Provide the [X, Y] coordinate of the cell's center where the given text is located.  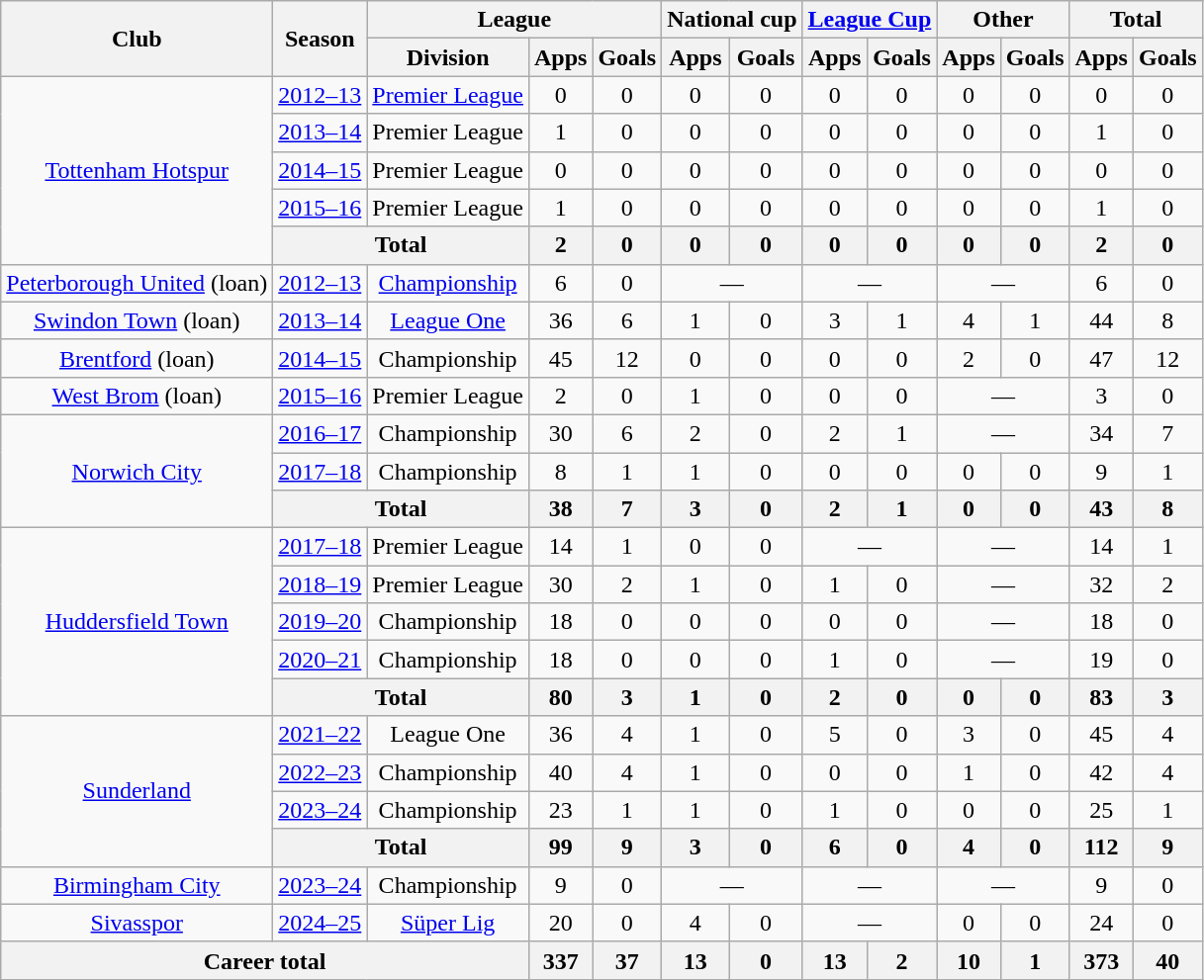
10 [969, 960]
373 [1101, 960]
Other [1003, 20]
2021–22 [321, 735]
Brentford (loan) [137, 358]
34 [1101, 433]
National cup [732, 20]
Club [137, 39]
Norwich City [137, 471]
99 [560, 847]
43 [1101, 509]
League Cup [870, 20]
32 [1101, 584]
2019–20 [321, 622]
2020–21 [321, 660]
47 [1101, 358]
5 [835, 735]
2016–17 [321, 433]
19 [1101, 660]
44 [1101, 320]
80 [560, 697]
337 [560, 960]
38 [560, 509]
Süper Lig [448, 923]
25 [1101, 810]
Birmingham City [137, 885]
Tottenham Hotspur [137, 170]
20 [560, 923]
112 [1101, 847]
83 [1101, 697]
37 [627, 960]
2018–19 [321, 584]
League [514, 20]
24 [1101, 923]
Career total [265, 960]
2024–25 [321, 923]
Peterborough United (loan) [137, 283]
2022–23 [321, 772]
Sunderland [137, 791]
Huddersfield Town [137, 622]
42 [1101, 772]
Swindon Town (loan) [137, 320]
23 [560, 810]
West Brom (loan) [137, 396]
Season [321, 39]
Division [448, 57]
Sivasspor [137, 923]
